Return [X, Y] of the center of cell containing provided text 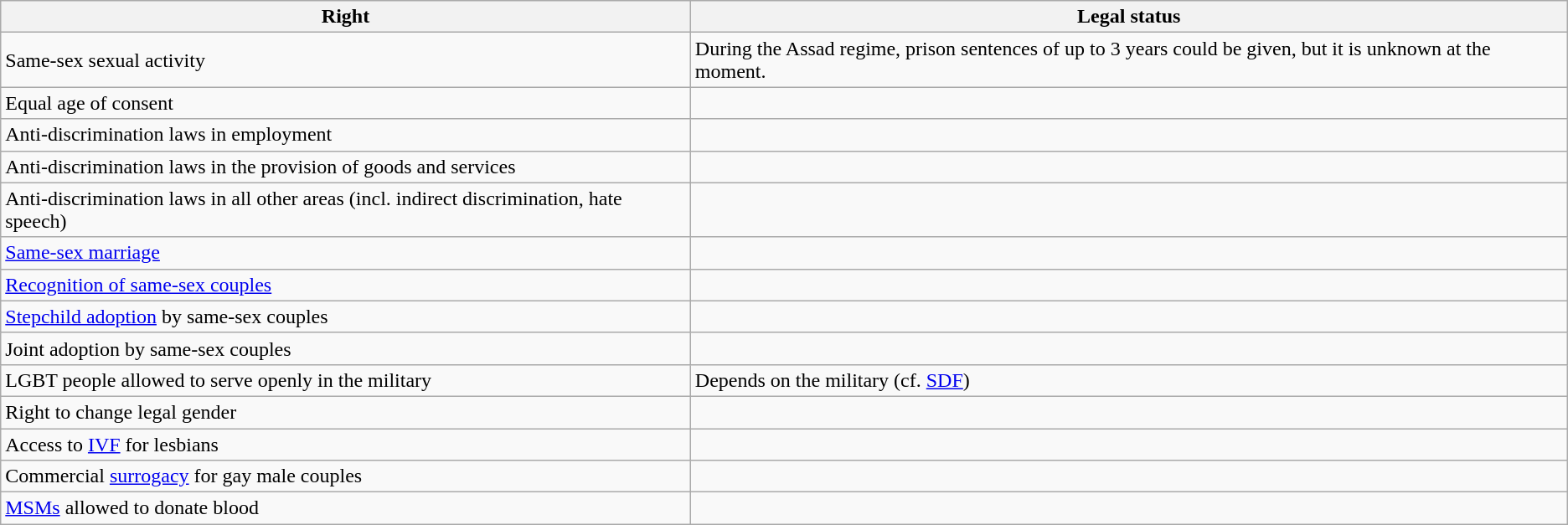
Depends on the military (cf. SDF) [1129, 380]
LGBT people allowed to serve openly in the military [346, 380]
Joint adoption by same-sex couples [346, 348]
MSMs allowed to donate blood [346, 508]
Anti-discrimination laws in employment [346, 135]
Same-sex marriage [346, 253]
Access to IVF for lesbians [346, 445]
Right [346, 17]
During the Assad regime, prison sentences of up to 3 years could be given, but it is unknown at the moment. [1129, 60]
Right to change legal gender [346, 412]
Recognition of same-sex couples [346, 285]
Equal age of consent [346, 103]
Commercial surrogacy for gay male couples [346, 476]
Legal status [1129, 17]
Anti-discrimination laws in all other areas (incl. indirect discrimination, hate speech) [346, 209]
Anti-discrimination laws in the provision of goods and services [346, 167]
Stepchild adoption by same-sex couples [346, 317]
Same-sex sexual activity [346, 60]
